Locate the cell with the specified text and output its [X, Y] center coordinate. 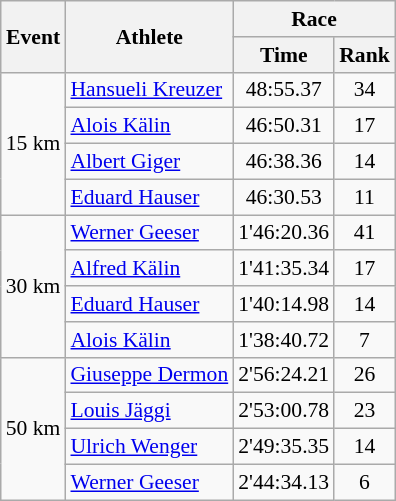
41 [364, 233]
50 km [34, 428]
Alfred Kälin [149, 269]
26 [364, 375]
30 km [34, 286]
Time [284, 55]
Race [314, 19]
15 km [34, 143]
2'53:00.78 [284, 411]
46:50.31 [284, 126]
2'49:35.35 [284, 447]
Rank [364, 55]
7 [364, 340]
Louis Jäggi [149, 411]
46:38.36 [284, 162]
23 [364, 411]
1'46:20.36 [284, 233]
Giuseppe Dermon [149, 375]
34 [364, 90]
1'40:14.98 [284, 304]
Event [34, 36]
1'41:35.34 [284, 269]
1'38:40.72 [284, 340]
Ulrich Wenger [149, 447]
46:30.53 [284, 197]
Athlete [149, 36]
2'56:24.21 [284, 375]
Hansueli Kreuzer [149, 90]
48:55.37 [284, 90]
Albert Giger [149, 162]
6 [364, 482]
11 [364, 197]
2'44:34.13 [284, 482]
